Return the [x, y] coordinate for the center point of the cell that contains the specified text.  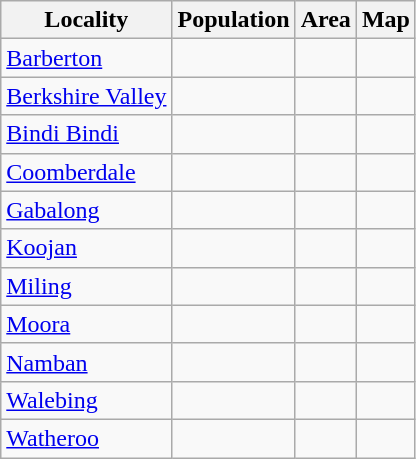
Bindi Bindi [86, 134]
Koojan [86, 248]
Gabalong [86, 210]
Watheroo [86, 438]
Map [386, 20]
Locality [86, 20]
Walebing [86, 400]
Area [326, 20]
Berkshire Valley [86, 96]
Barberton [86, 58]
Population [234, 20]
Namban [86, 362]
Coomberdale [86, 172]
Moora [86, 324]
Miling [86, 286]
